Provide the [X, Y] coordinate of the cell's center where the given text is located.  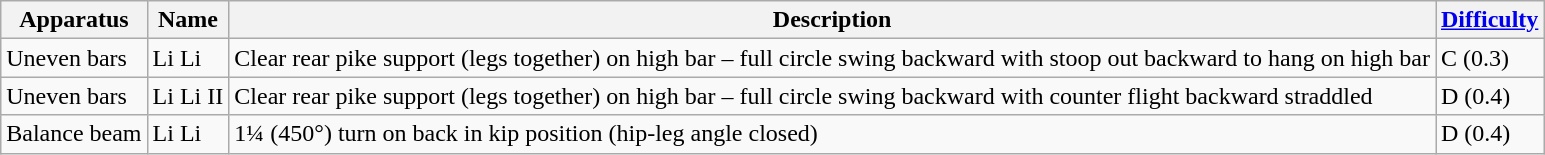
Clear rear pike support (legs together) on high bar – full circle swing backward with stoop out backward to hang on high bar [832, 58]
Difficulty [1490, 20]
Apparatus [74, 20]
Description [832, 20]
C (0.3) [1490, 58]
1¼ (450°) turn on back in kip position (hip-leg angle closed) [832, 134]
Name [188, 20]
Balance beam [74, 134]
Li Li II [188, 96]
Clear rear pike support (legs together) on high bar – full circle swing backward with counter flight backward straddled [832, 96]
